Scan for the cell matching the given text and deliver its [X, Y] coordinate at center. 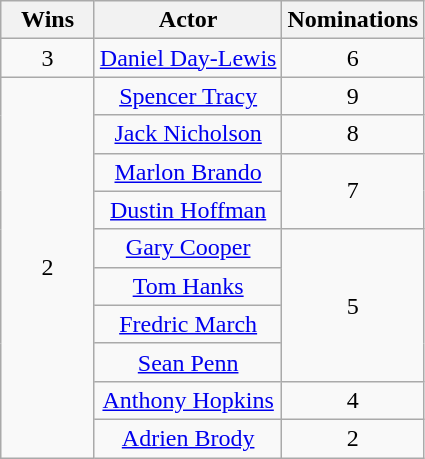
Anthony Hopkins [188, 400]
Sean Penn [188, 362]
Daniel Day-Lewis [188, 58]
Spencer Tracy [188, 96]
Jack Nicholson [188, 134]
Tom Hanks [188, 286]
Nominations [353, 20]
4 [353, 400]
5 [353, 305]
Wins [48, 20]
7 [353, 191]
Adrien Brody [188, 438]
Marlon Brando [188, 172]
Fredric March [188, 324]
8 [353, 134]
Dustin Hoffman [188, 210]
Gary Cooper [188, 248]
6 [353, 58]
3 [48, 58]
9 [353, 96]
Actor [188, 20]
